For the text-containing cell, return its midpoint in (x, y) coordinate format. 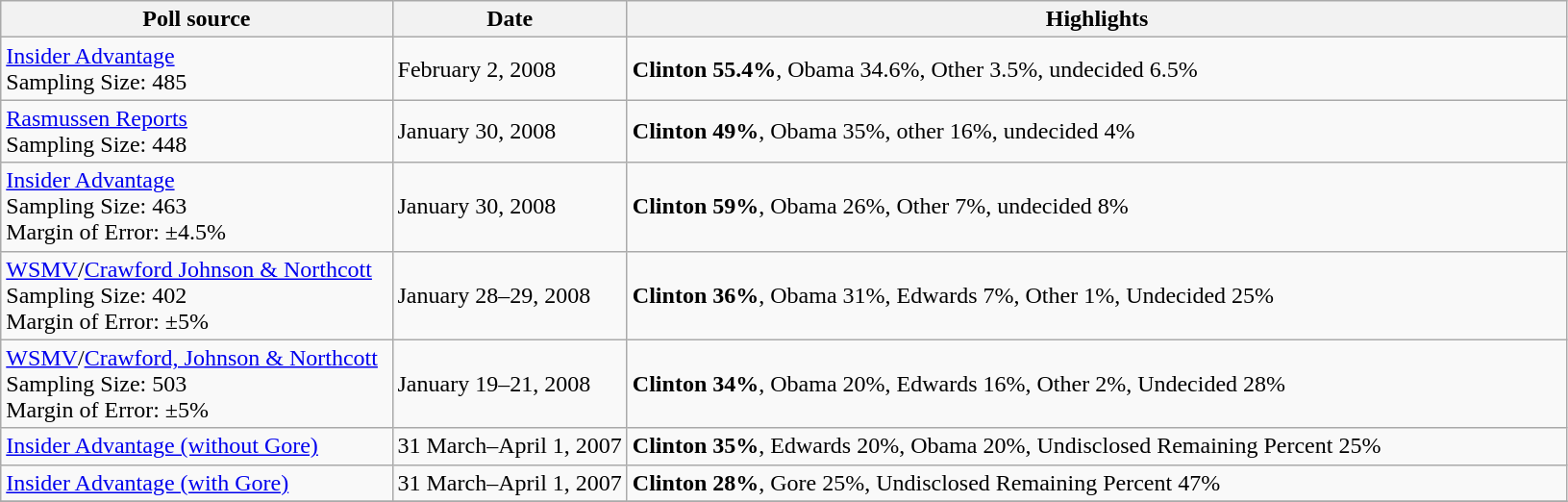
Clinton 55.4%, Obama 34.6%, Other 3.5%, undecided 6.5% (1096, 69)
January 28–29, 2008 (510, 295)
Insider Advantage (with Gore) (196, 483)
Insider Advantage (without Gore) (196, 446)
Highlights (1096, 19)
Clinton 59%, Obama 26%, Other 7%, undecided 8% (1096, 207)
January 19–21, 2008 (510, 384)
February 2, 2008 (510, 69)
WSMV/Crawford Johnson & NorthcottSampling Size: 402 Margin of Error: ±5% (196, 295)
Clinton 49%, Obama 35%, other 16%, undecided 4% (1096, 131)
Clinton 36%, Obama 31%, Edwards 7%, Other 1%, Undecided 25% (1096, 295)
Clinton 28%, Gore 25%, Undisclosed Remaining Percent 47% (1096, 483)
Clinton 35%, Edwards 20%, Obama 20%, Undisclosed Remaining Percent 25% (1096, 446)
Clinton 34%, Obama 20%, Edwards 16%, Other 2%, Undecided 28% (1096, 384)
WSMV/Crawford, Johnson & NorthcottSampling Size: 503 Margin of Error: ±5% (196, 384)
Insider AdvantageSampling Size: 485 (196, 69)
Poll source (196, 19)
Insider AdvantageSampling Size: 463 Margin of Error: ±4.5% (196, 207)
Rasmussen ReportsSampling Size: 448 (196, 131)
Date (510, 19)
